Detect which cell encompasses the target text, then output its (X, Y) center coordinate. 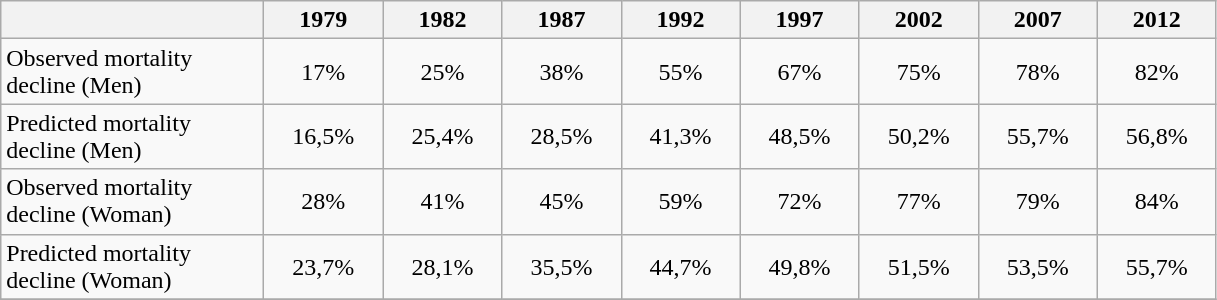
Predicted mortality decline (Men) (132, 136)
17% (324, 72)
1997 (800, 20)
41,3% (680, 136)
28,1% (442, 266)
79% (1038, 202)
28% (324, 202)
55% (680, 72)
44,7% (680, 266)
25,4% (442, 136)
50,2% (918, 136)
23,7% (324, 266)
77% (918, 202)
45% (562, 202)
67% (800, 72)
38% (562, 72)
2007 (1038, 20)
53,5% (1038, 266)
16,5% (324, 136)
75% (918, 72)
1992 (680, 20)
48,5% (800, 136)
2012 (1156, 20)
51,5% (918, 266)
2002 (918, 20)
49,8% (800, 266)
82% (1156, 72)
28,5% (562, 136)
Observed mortality decline (Men) (132, 72)
84% (1156, 202)
1987 (562, 20)
72% (800, 202)
35,5% (562, 266)
41% (442, 202)
25% (442, 72)
Observed mortality decline (Woman) (132, 202)
1982 (442, 20)
1979 (324, 20)
59% (680, 202)
56,8% (1156, 136)
78% (1038, 72)
Predicted mortality decline (Woman) (132, 266)
